For the text-containing cell, return its midpoint in [X, Y] coordinate format. 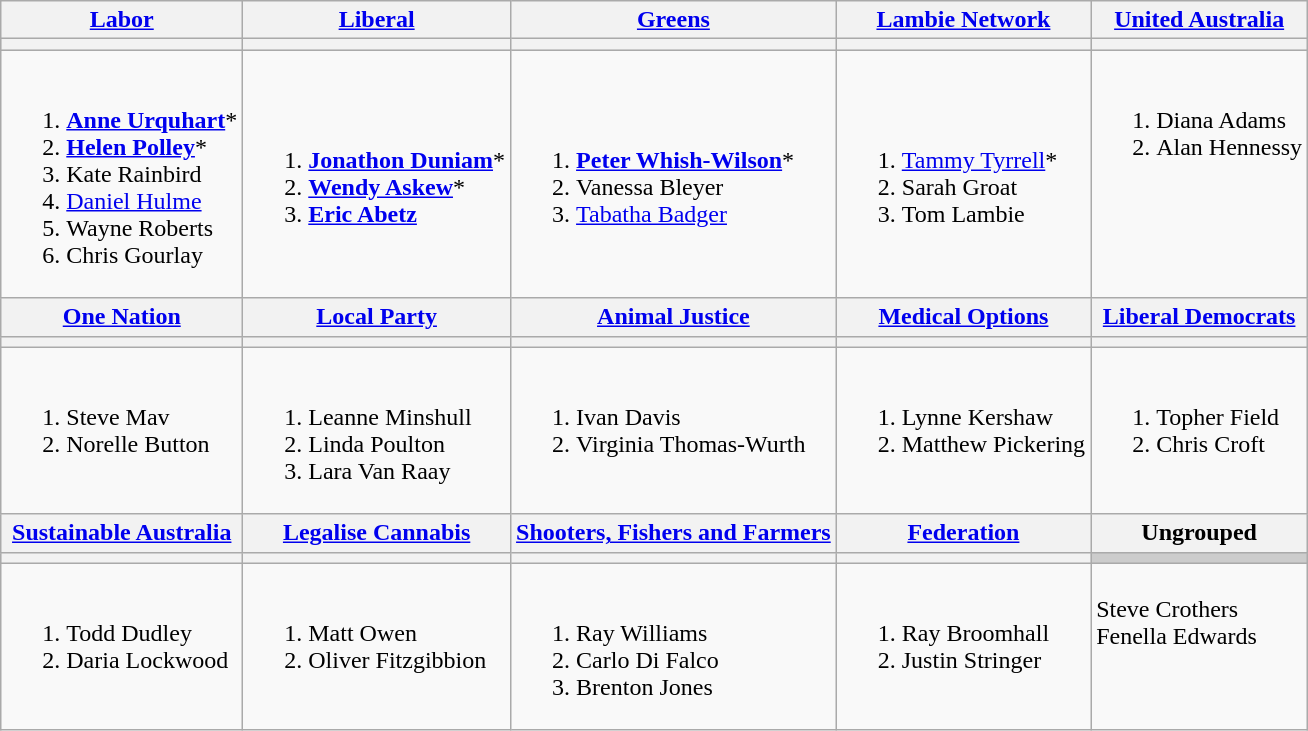
Lynne KershawMatthew Pickering [963, 430]
Ungrouped [1200, 533]
Legalise Cannabis [377, 533]
Shooters, Fishers and Farmers [674, 533]
Matt OwenOliver Fitzgibbion [377, 646]
Ray BroomhallJustin Stringer [963, 646]
One Nation [122, 317]
Topher FieldChris Croft [1200, 430]
Lambie Network [963, 20]
United Australia [1200, 20]
Diana AdamsAlan Hennessy [1200, 174]
Jonathon Duniam*Wendy Askew*Eric Abetz [377, 174]
Liberal Democrats [1200, 317]
Local Party [377, 317]
Federation [963, 533]
Peter Whish-Wilson*Vanessa BleyerTabatha Badger [674, 174]
Animal Justice [674, 317]
Todd DudleyDaria Lockwood [122, 646]
Medical Options [963, 317]
Anne Urquhart*Helen Polley*Kate RainbirdDaniel HulmeWayne RobertsChris Gourlay [122, 174]
Steve MavNorelle Button [122, 430]
Leanne MinshullLinda PoultonLara Van Raay [377, 430]
Sustainable Australia [122, 533]
Tammy Tyrrell*Sarah GroatTom Lambie [963, 174]
Steve Crothers Fenella Edwards [1200, 646]
Greens [674, 20]
Ray WilliamsCarlo Di FalcoBrenton Jones [674, 646]
Ivan DavisVirginia Thomas-Wurth [674, 430]
Labor [122, 20]
Liberal [377, 20]
